Extract the (X, Y) coordinate from the center of the cell holding the provided text.  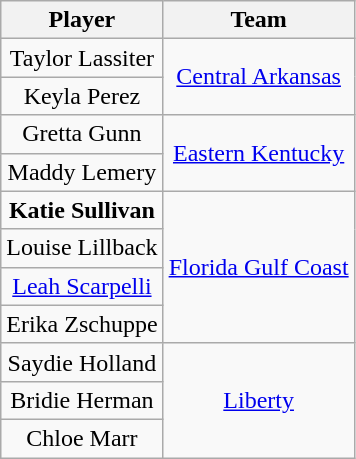
Florida Gulf Coast (258, 267)
Central Arkansas (258, 77)
Player (82, 20)
Leah Scarpelli (82, 286)
Chloe Marr (82, 438)
Team (258, 20)
Katie Sullivan (82, 210)
Liberty (258, 400)
Keyla Perez (82, 96)
Erika Zschuppe (82, 324)
Gretta Gunn (82, 134)
Saydie Holland (82, 362)
Maddy Lemery (82, 172)
Bridie Herman (82, 400)
Eastern Kentucky (258, 153)
Louise Lillback (82, 248)
Taylor Lassiter (82, 58)
